Return the (x, y) coordinate for the center point of the cell that contains the specified text.  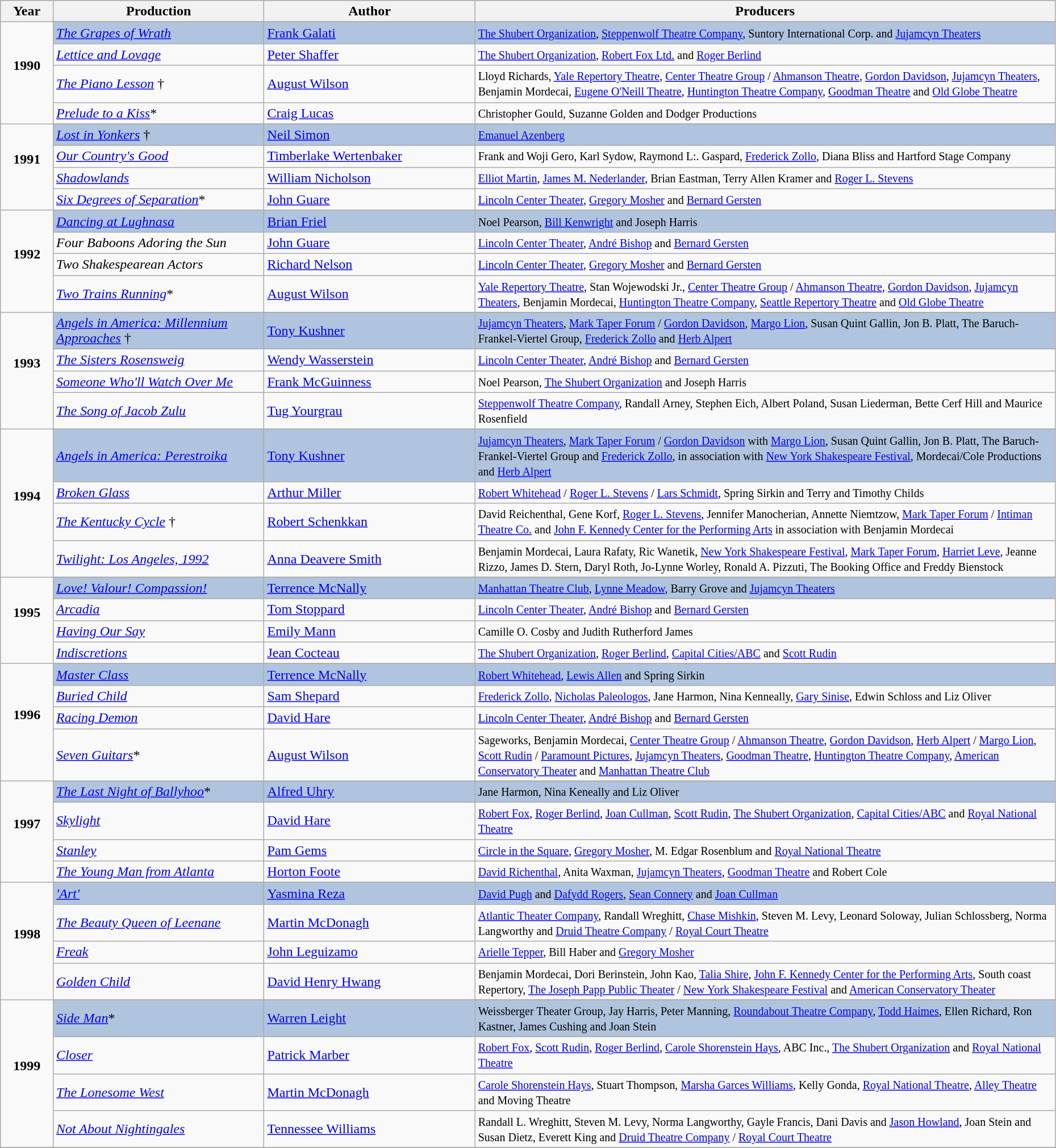
Jane Harmon, Nina Keneally and Liz Oliver (765, 792)
Two Trains Running* (159, 293)
Frank and Woji Gero, Karl Sydow, Raymond L:. Gaspard, Frederick Zollo, Diana Bliss and Hartford Stage Company (765, 156)
Alfred Uhry (369, 792)
William Nicholson (369, 178)
Circle in the Square, Gregory Mosher, M. Edgar Rosenblum and Royal National Theatre (765, 850)
Frederick Zollo, Nicholas Paleologos, Jane Harmon, Nina Kenneally, Gary Sinise, Edwin Schloss and Liz Oliver (765, 696)
Frank McGuinness (369, 382)
Anna Deavere Smith (369, 559)
Buried Child (159, 696)
Arcadia (159, 610)
1990 (27, 73)
The Beauty Queen of Leenane (159, 922)
Robert Whitehead, Lewis Allen and Spring Sirkin (765, 674)
The Shubert Organization, Robert Fox Ltd. and Roger Berlind (765, 55)
The Piano Lesson † (159, 84)
1994 (27, 503)
The Grapes of Wrath (159, 33)
1998 (27, 941)
Christopher Gould, Suzanne Golden and Dodger Productions (765, 113)
Brian Friel (369, 221)
Camille O. Cosby and Judith Rutherford James (765, 631)
Dancing at Lughnasa (159, 221)
Angels in America: Millennium Approaches † (159, 331)
'Art' (159, 894)
1995 (27, 620)
Horton Foote (369, 872)
Not About Nightingales (159, 1129)
Frank Galati (369, 33)
Lettice and Lovage (159, 55)
Arielle Tepper, Bill Haber and Gregory Mosher (765, 952)
The Shubert Organization, Roger Berlind, Capital Cities/ABC and Scott Rudin (765, 653)
Indiscretions (159, 653)
Production (159, 11)
Patrick Marber (369, 1055)
Lost in Yonkers † (159, 135)
1993 (27, 371)
Racing Demon (159, 717)
Emily Mann (369, 631)
The Shubert Organization, Steppenwolf Theatre Company, Suntory International Corp. and Jujamcyn Theaters (765, 33)
Jean Cocteau (369, 653)
Shadowlands (159, 178)
Noel Pearson, Bill Kenwright and Joseph Harris (765, 221)
The Young Man from Atlanta (159, 872)
David Richenthal, Anita Waxman, Jujamcyn Theaters, Goodman Theatre and Robert Cole (765, 872)
Timberlake Wertenbaker (369, 156)
Year (27, 11)
Robert Fox, Scott Rudin, Roger Berlind, Carole Shorenstein Hays, ABC Inc., The Shubert Organization and Royal National Theatre (765, 1055)
Tug Yourgrau (369, 411)
1992 (27, 261)
1999 (27, 1074)
1997 (27, 832)
Craig Lucas (369, 113)
Tennessee Williams (369, 1129)
Seven Guitars* (159, 754)
John Leguizamo (369, 952)
Having Our Say (159, 631)
Prelude to a Kiss* (159, 113)
Pam Gems (369, 850)
1996 (27, 722)
Love! Valour! Compassion! (159, 588)
1991 (27, 167)
The Sisters Rosensweig (159, 360)
Author (369, 11)
Emanuel Azenberg (765, 135)
Steppenwolf Theatre Company, Randall Arney, Stephen Eich, Albert Poland, Susan Liederman, Bette Cerf Hill and Maurice Rosenfield (765, 411)
Manhattan Theatre Club, Lynne Meadow, Barry Grove and Jujamcyn Theaters (765, 588)
Neil Simon (369, 135)
The Kentucky Cycle † (159, 521)
Sam Shepard (369, 696)
The Song of Jacob Zulu (159, 411)
Master Class (159, 674)
Closer (159, 1055)
Warren Leight (369, 1018)
Four Baboons Adoring the Sun (159, 243)
Two Shakespearean Actors (159, 264)
Peter Shaffer (369, 55)
David Pugh and Dafydd Rogers, Sean Connery and Joan Cullman (765, 894)
Noel Pearson, The Shubert Organization and Joseph Harris (765, 382)
Our Country's Good (159, 156)
Side Man* (159, 1018)
Twilight: Los Angeles, 1992 (159, 559)
The Last Night of Ballyhoo* (159, 792)
Angels in America: Perestroika (159, 456)
Richard Nelson (369, 264)
Broken Glass (159, 492)
Skylight (159, 821)
Golden Child (159, 982)
Elliot Martin, James M. Nederlander, Brian Eastman, Terry Allen Kramer and Roger L. Stevens (765, 178)
Arthur Miller (369, 492)
Someone Who'll Watch Over Me (159, 382)
Robert Whitehead / Roger L. Stevens / Lars Schmidt, Spring Sirkin and Terry and Timothy Childs (765, 492)
Six Degrees of Separation* (159, 199)
Tom Stoppard (369, 610)
David Henry Hwang (369, 982)
Robert Fox, Roger Berlind, Joan Cullman, Scott Rudin, The Shubert Organization, Capital Cities/ABC and Royal National Theatre (765, 821)
Wendy Wasserstein (369, 360)
Freak (159, 952)
Carole Shorenstein Hays, Stuart Thompson, Marsha Garces Williams, Kelly Gonda, Royal National Theatre, Alley Theatre and Moving Theatre (765, 1092)
Yasmina Reza (369, 894)
The Lonesome West (159, 1092)
Robert Schenkkan (369, 521)
Producers (765, 11)
Stanley (159, 850)
